Pinpoint the cell where the given text exists, returning its [X, Y] midpoint coordinate. 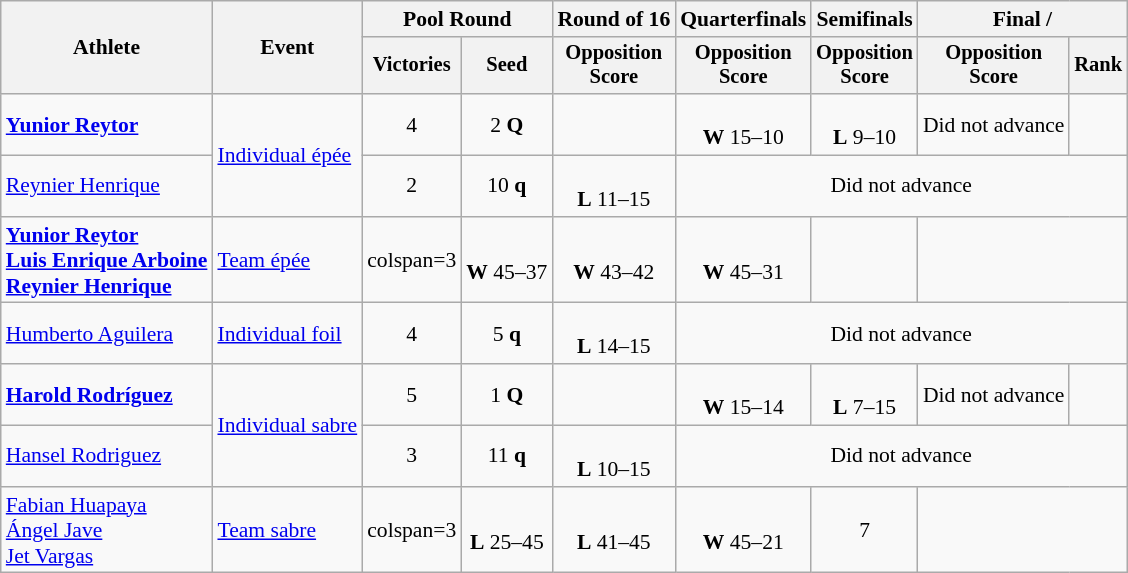
Yunior ReytorLuis Enrique ArboineReynier Henrique [107, 260]
L 14–15 [614, 334]
Reynier Henrique [107, 186]
Seed [506, 66]
Individual foil [287, 334]
Semifinals [864, 19]
W 45–37 [506, 260]
2 [412, 186]
W 43–42 [614, 260]
Team épée [287, 260]
Hansel Rodriguez [107, 456]
Quarterfinals [743, 19]
Humberto Aguilera [107, 334]
1 Q [506, 394]
Pool Round [457, 19]
Rank [1098, 66]
L 9–10 [864, 124]
Victories [412, 66]
Athlete [107, 48]
W 15–14 [743, 394]
Event [287, 48]
10 q [506, 186]
W 45–31 [743, 260]
2 Q [506, 124]
Round of 16 [614, 19]
5 q [506, 334]
Harold Rodríguez [107, 394]
11 q [506, 456]
L 7–15 [864, 394]
Individual sabre [287, 425]
5 [412, 394]
3 [412, 456]
Final / [1022, 19]
W 15–10 [743, 124]
L 10–15 [614, 456]
Individual épée [287, 155]
L 11–15 [614, 186]
Yunior Reytor [107, 124]
colspan=3 [412, 260]
